From the cell containing the given text, extract its center point as [X, Y] coordinate. 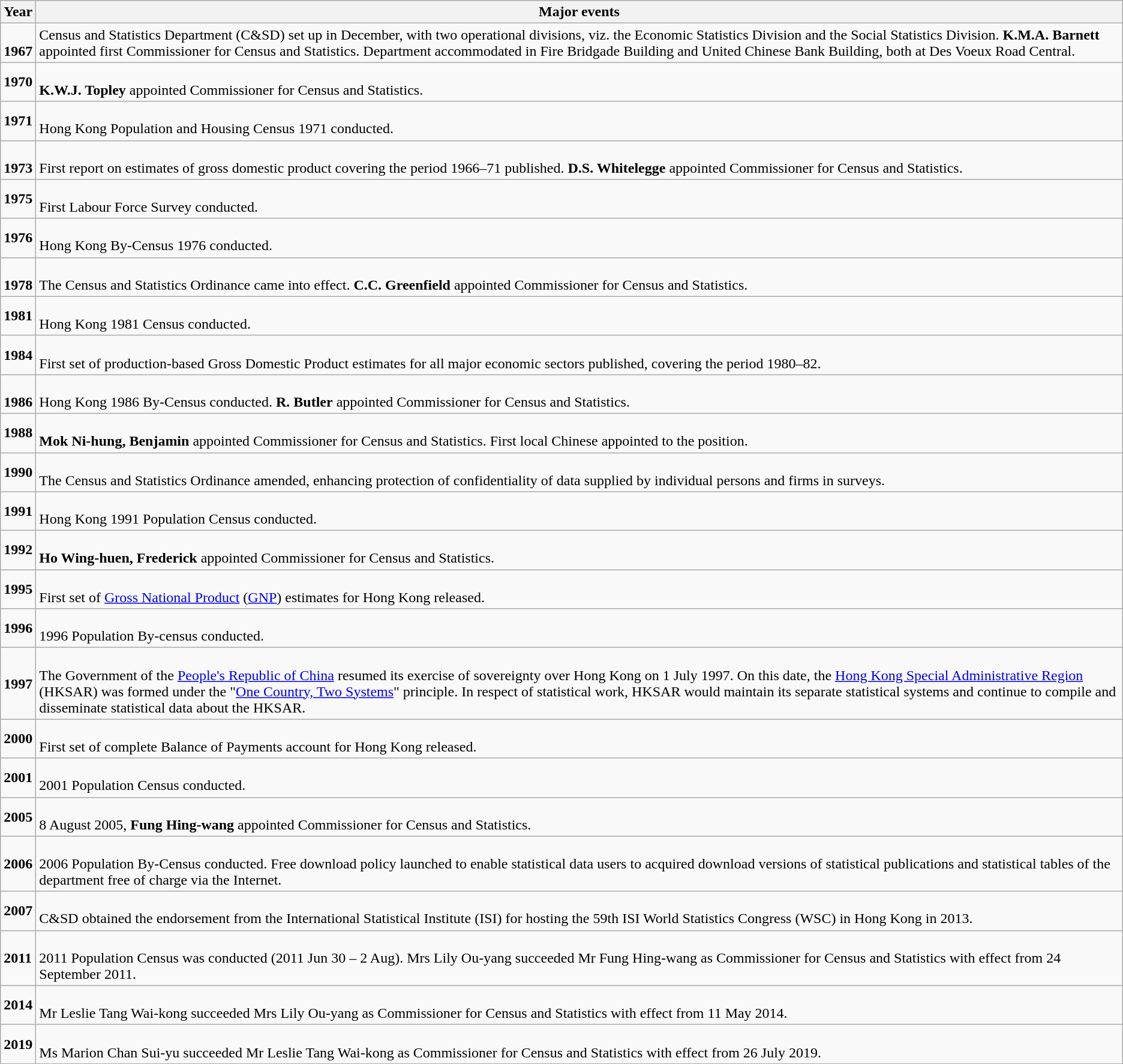
1967 [18, 43]
1986 [18, 393]
1973 [18, 160]
1991 [18, 511]
2005 [18, 817]
1970 [18, 82]
2006 [18, 864]
2001 Population Census conducted. [579, 777]
Hong Kong 1991 Population Census conducted. [579, 511]
K.W.J. Topley appointed Commissioner for Census and Statistics. [579, 82]
Ho Wing-huen, Frederick appointed Commissioner for Census and Statistics. [579, 551]
1981 [18, 315]
1971 [18, 121]
Hong Kong Population and Housing Census 1971 conducted. [579, 121]
1984 [18, 355]
2001 [18, 777]
1992 [18, 551]
The Census and Statistics Ordinance came into effect. C.C. Greenfield appointed Commissioner for Census and Statistics. [579, 277]
1996 [18, 629]
Hong Kong 1986 By-Census conducted. R. Butler appointed Commissioner for Census and Statistics. [579, 393]
Year [18, 12]
Mr Leslie Tang Wai-kong succeeded Mrs Lily Ou-yang as Commissioner for Census and Statistics with effect from 11 May 2014. [579, 1005]
1995 [18, 589]
First Labour Force Survey conducted. [579, 199]
2000 [18, 739]
1978 [18, 277]
1990 [18, 471]
Hong Kong By-Census 1976 conducted. [579, 238]
First set of Gross National Product (GNP) estimates for Hong Kong released. [579, 589]
8 August 2005, Fung Hing-wang appointed Commissioner for Census and Statistics. [579, 817]
1975 [18, 199]
2019 [18, 1044]
Ms Marion Chan Sui-yu succeeded Mr Leslie Tang Wai-kong as Commissioner for Census and Statistics with effect from 26 July 2019. [579, 1044]
1997 [18, 684]
The Census and Statistics Ordinance amended, enhancing protection of confidentiality of data supplied by individual persons and firms in surveys. [579, 471]
2011 [18, 958]
2007 [18, 910]
Hong Kong 1981 Census conducted. [579, 315]
2014 [18, 1005]
1996 Population By-census conducted. [579, 629]
First set of complete Balance of Payments account for Hong Kong released. [579, 739]
Mok Ni-hung, Benjamin appointed Commissioner for Census and Statistics. First local Chinese appointed to the position. [579, 433]
1976 [18, 238]
1988 [18, 433]
Major events [579, 12]
First set of production-based Gross Domestic Product estimates for all major economic sectors published, covering the period 1980–82. [579, 355]
